Capture the cell that displays the provided text and extract its [X, Y] central coordinate. 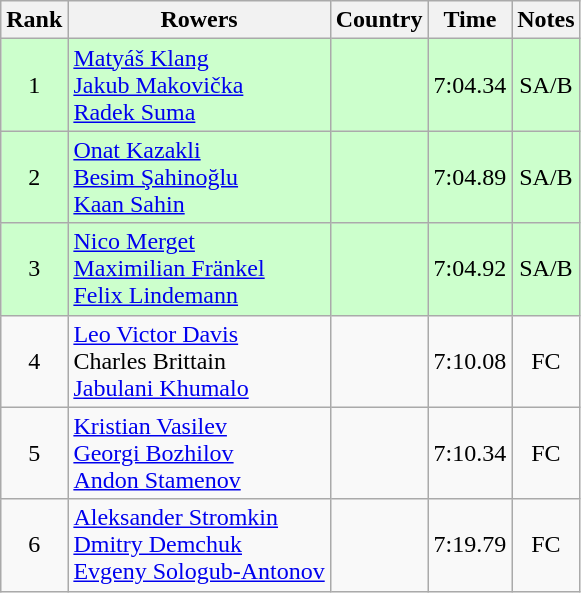
Nico MergetMaximilian FränkelFelix Lindemann [199, 269]
7:10.08 [470, 361]
Matyáš KlangJakub MakovičkaRadek Suma [199, 85]
Notes [546, 20]
4 [34, 361]
Aleksander StromkinDmitry DemchukEvgeny Sologub-Antonov [199, 545]
3 [34, 269]
Time [470, 20]
7:04.92 [470, 269]
1 [34, 85]
7:19.79 [470, 545]
Kristian VasilevGeorgi BozhilovAndon Stamenov [199, 453]
Rank [34, 20]
7:10.34 [470, 453]
Leo Victor DavisCharles BrittainJabulani Khumalo [199, 361]
5 [34, 453]
Onat KazakliBesim ŞahinoğluKaan Sahin [199, 177]
Country [379, 20]
2 [34, 177]
Rowers [199, 20]
6 [34, 545]
7:04.89 [470, 177]
7:04.34 [470, 85]
